Locate the cell with the specified text and output its (x, y) center coordinate. 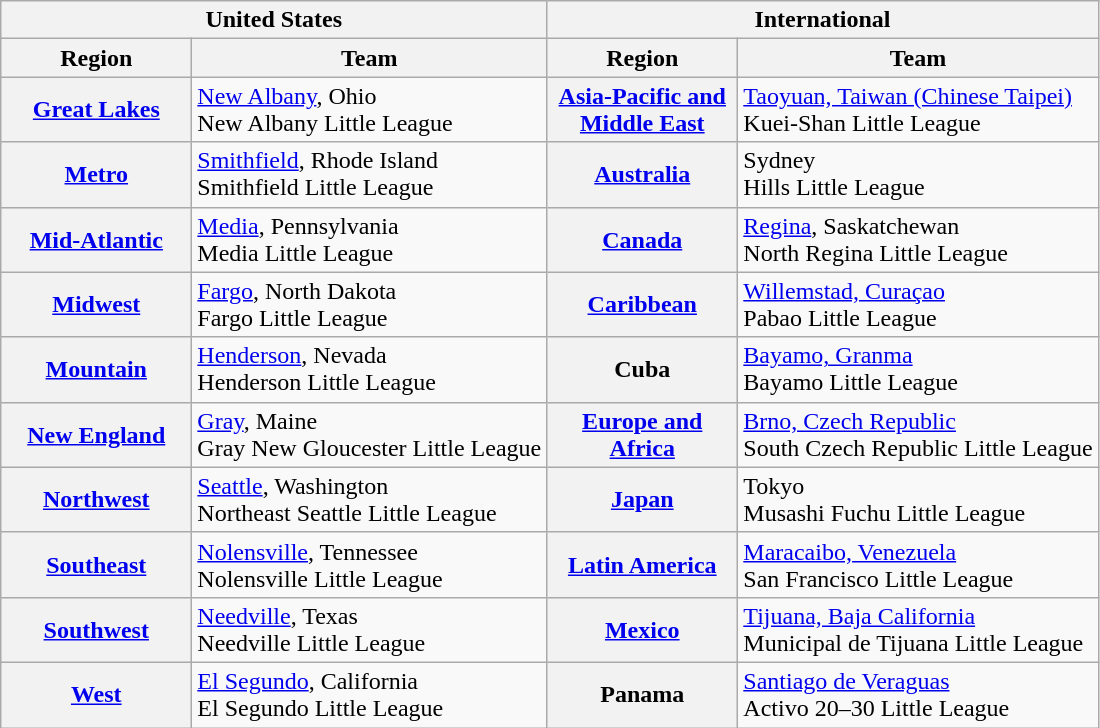
Santiago de VeraguasActivo 20–30 Little League (918, 694)
El Segundo, CaliforniaEl Segundo Little League (370, 694)
New Albany, OhioNew Albany Little League (370, 110)
New England (96, 434)
Taoyuan, Taiwan (Chinese Taipei)Kuei-Shan Little League (918, 110)
Panama (642, 694)
Maracaibo, VenezuelaSan Francisco Little League (918, 564)
Smithfield, Rhode IslandSmithfield Little League (370, 174)
Tijuana, Baja California Municipal de Tijuana Little League (918, 630)
Mid-Atlantic (96, 240)
Metro (96, 174)
Southwest (96, 630)
Needville, TexasNeedville Little League (370, 630)
Mexico (642, 630)
Fargo, North DakotaFargo Little League (370, 304)
TokyoMusashi Fuchu Little League (918, 500)
Bayamo, GranmaBayamo Little League (918, 370)
United States (274, 20)
Southeast (96, 564)
Nolensville, TennesseeNolensville Little League (370, 564)
International (822, 20)
Seattle, WashingtonNortheast Seattle Little League (370, 500)
Midwest (96, 304)
Asia-Pacific and Middle East (642, 110)
Canada (642, 240)
Regina, SaskatchewanNorth Regina Little League (918, 240)
Media, PennsylvaniaMedia Little League (370, 240)
Gray, MaineGray New Gloucester Little League (370, 434)
Henderson, NevadaHenderson Little League (370, 370)
Willemstad, CuraçaoPabao Little League (918, 304)
Europe and Africa (642, 434)
Great Lakes (96, 110)
Japan (642, 500)
Cuba (642, 370)
West (96, 694)
Latin America (642, 564)
Caribbean (642, 304)
Australia (642, 174)
Brno, Czech RepublicSouth Czech Republic Little League (918, 434)
SydneyHills Little League (918, 174)
Mountain (96, 370)
Northwest (96, 500)
